Pinpoint the cell where the given text exists, returning its [X, Y] midpoint coordinate. 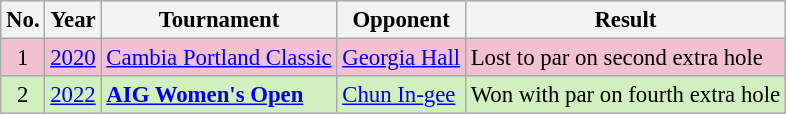
Year [73, 20]
Cambia Portland Classic [219, 58]
2 [23, 95]
Chun In-gee [401, 95]
Won with par on fourth extra hole [625, 95]
2020 [73, 58]
Lost to par on second extra hole [625, 58]
Result [625, 20]
No. [23, 20]
AIG Women's Open [219, 95]
1 [23, 58]
Georgia Hall [401, 58]
Tournament [219, 20]
2022 [73, 95]
Opponent [401, 20]
